Output the (x, y) coordinate of the center of the cell containing the given text.  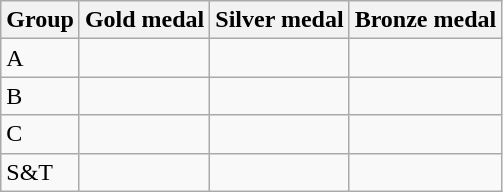
C (40, 134)
Bronze medal (426, 20)
S&T (40, 172)
A (40, 58)
Silver medal (280, 20)
Group (40, 20)
Gold medal (144, 20)
B (40, 96)
